Find where the given text appears and provide that cell's center as (x, y) coordinate. 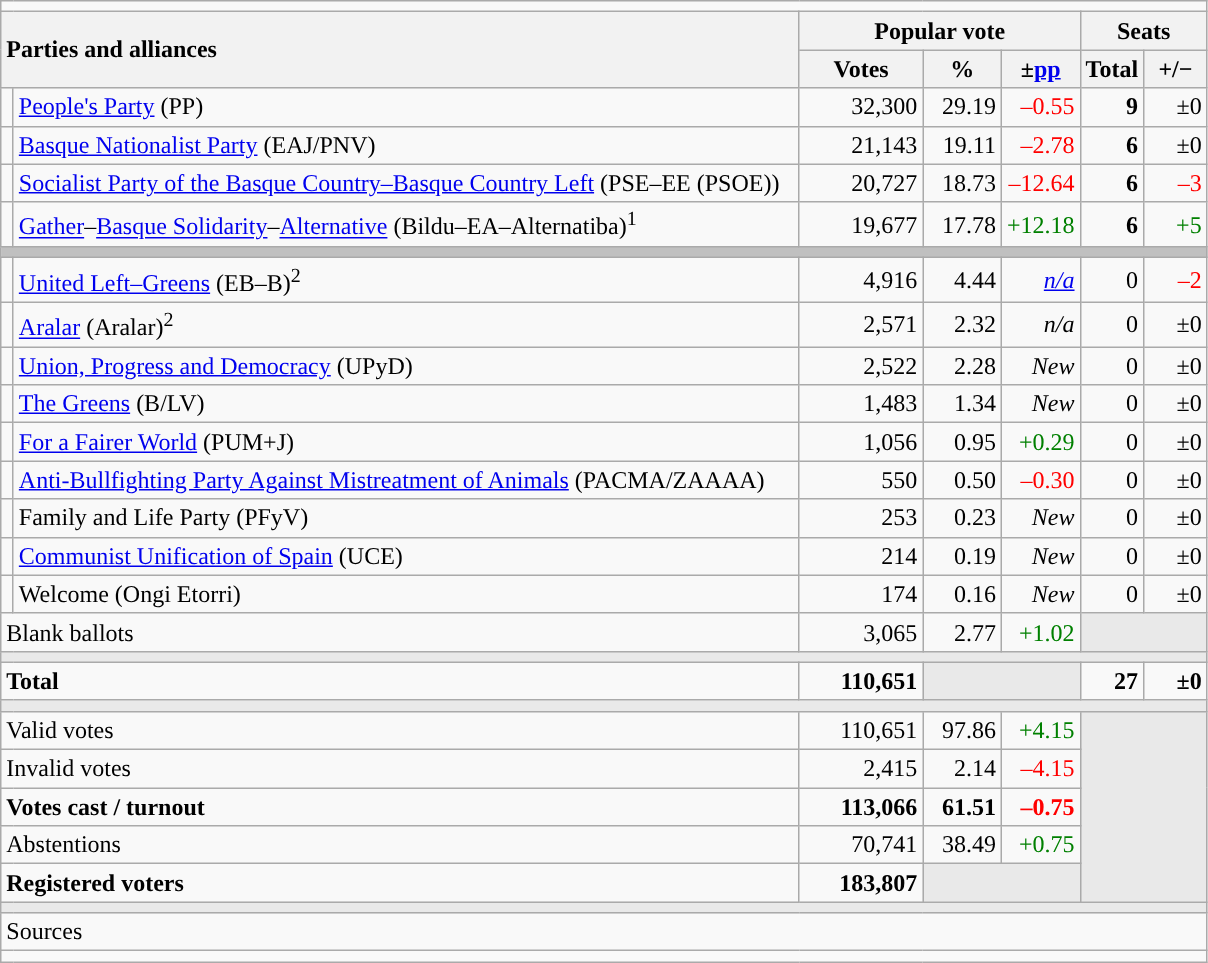
2,522 (861, 366)
Registered voters (400, 883)
19.11 (962, 145)
+0.29 (1040, 442)
Votes (861, 69)
+0.75 (1040, 845)
18.73 (962, 183)
214 (861, 556)
Popular vote (940, 31)
Basque Nationalist Party (EAJ/PNV) (406, 145)
0.23 (962, 518)
Socialist Party of the Basque Country–Basque Country Left (PSE–EE (PSOE)) (406, 183)
70,741 (861, 845)
Parties and alliances (400, 50)
+12.18 (1040, 224)
United Left–Greens (EB–B)2 (406, 280)
61.51 (962, 807)
183,807 (861, 883)
Communist Unification of Spain (UCE) (406, 556)
Abstentions (400, 845)
9 (1112, 107)
20,727 (861, 183)
Seats (1144, 31)
–2.78 (1040, 145)
3,065 (861, 632)
Valid votes (400, 731)
Votes cast / turnout (400, 807)
1,056 (861, 442)
4,916 (861, 280)
Blank ballots (400, 632)
–4.15 (1040, 769)
Aralar (Aralar)2 (406, 324)
–0.30 (1040, 480)
2.32 (962, 324)
38.49 (962, 845)
550 (861, 480)
1.34 (962, 404)
–0.75 (1040, 807)
–2 (1176, 280)
2.77 (962, 632)
±pp (1040, 69)
0.19 (962, 556)
+1.02 (1040, 632)
Invalid votes (400, 769)
2.14 (962, 769)
174 (861, 594)
+4.15 (1040, 731)
Anti-Bullfighting Party Against Mistreatment of Animals (PACMA/ZAAAA) (406, 480)
The Greens (B/LV) (406, 404)
% (962, 69)
17.78 (962, 224)
People's Party (PP) (406, 107)
29.19 (962, 107)
0.50 (962, 480)
–3 (1176, 183)
+/− (1176, 69)
97.86 (962, 731)
19,677 (861, 224)
–12.64 (1040, 183)
4.44 (962, 280)
+5 (1176, 224)
27 (1112, 681)
2,415 (861, 769)
Sources (604, 932)
Gather–Basque Solidarity–Alternative (Bildu–EA–Alternatiba)1 (406, 224)
253 (861, 518)
0.16 (962, 594)
2,571 (861, 324)
1,483 (861, 404)
2.28 (962, 366)
0.95 (962, 442)
–0.55 (1040, 107)
Family and Life Party (PFyV) (406, 518)
32,300 (861, 107)
21,143 (861, 145)
113,066 (861, 807)
For a Fairer World (PUM+J) (406, 442)
Welcome (Ongi Etorri) (406, 594)
Union, Progress and Democracy (UPyD) (406, 366)
